Provide the (x, y) coordinate of the cell's center where the given text is located.  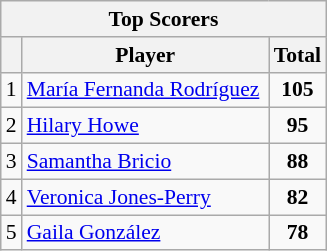
Total (298, 55)
4 (12, 197)
3 (12, 162)
María Fernanda Rodríguez (146, 90)
88 (298, 162)
2 (12, 126)
Samantha Bricio (146, 162)
5 (12, 233)
1 (12, 90)
82 (298, 197)
Veronica Jones-Perry (146, 197)
Hilary Howe (146, 126)
95 (298, 126)
Top Scorers (164, 19)
Player (146, 55)
78 (298, 233)
Gaila González (146, 233)
105 (298, 90)
